Return the [X, Y] coordinate for the center point of the cell that contains the specified text.  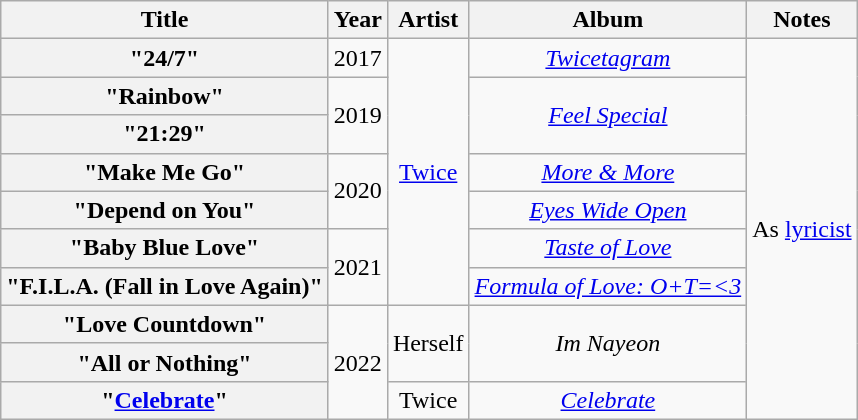
Herself [428, 343]
As lyricist [802, 230]
"Make Me Go" [165, 172]
"21:29" [165, 134]
Album [608, 20]
Artist [428, 20]
Year [358, 20]
"F.I.L.A. (Fall in Love Again)" [165, 286]
"Depend on You" [165, 210]
"Love Countdown" [165, 324]
"Celebrate" [165, 400]
"24/7" [165, 58]
"Baby Blue Love" [165, 248]
Celebrate [608, 400]
"All or Nothing" [165, 362]
Notes [802, 20]
Title [165, 20]
2017 [358, 58]
2020 [358, 191]
More & More [608, 172]
2019 [358, 115]
Formula of Love: O+T=<3 [608, 286]
Twicetagram [608, 58]
Taste of Love [608, 248]
"Rainbow" [165, 96]
Im Nayeon [608, 343]
Eyes Wide Open [608, 210]
Feel Special [608, 115]
2022 [358, 362]
2021 [358, 267]
